Detect which cell encompasses the target text, then output its (x, y) center coordinate. 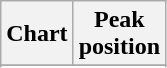
Chart (37, 34)
Peakposition (119, 34)
